Scan for the cell matching the given text and deliver its [x, y] coordinate at center. 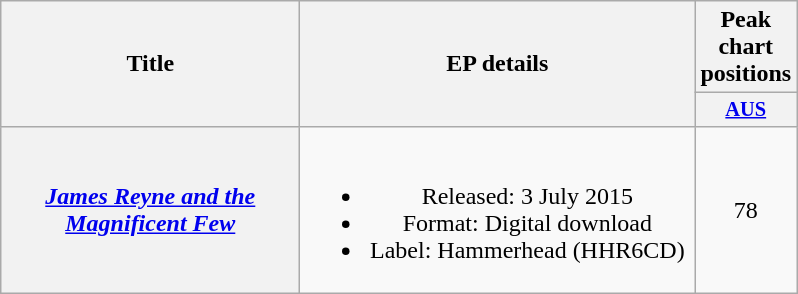
78 [746, 210]
EP details [498, 64]
James Reyne and the Magnificent Few [150, 210]
Title [150, 64]
Released: 3 July 2015Format: Digital downloadLabel: Hammerhead (HHR6CD) [498, 210]
Peak chart positions [746, 47]
AUS [746, 110]
